Search for the cell housing the specified text and yield its [X, Y] center coordinate. 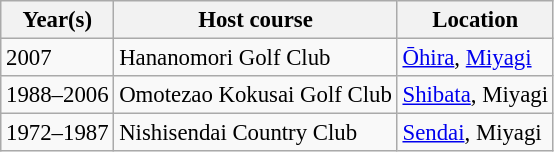
Hananomori Golf Club [256, 58]
Sendai, Miyagi [475, 133]
Omotezao Kokusai Golf Club [256, 95]
Shibata, Miyagi [475, 95]
Year(s) [58, 20]
1972–1987 [58, 133]
Ōhira, Miyagi [475, 58]
Host course [256, 20]
2007 [58, 58]
1988–2006 [58, 95]
Location [475, 20]
Nishisendai Country Club [256, 133]
